From the cell containing the given text, extract its center point as (x, y) coordinate. 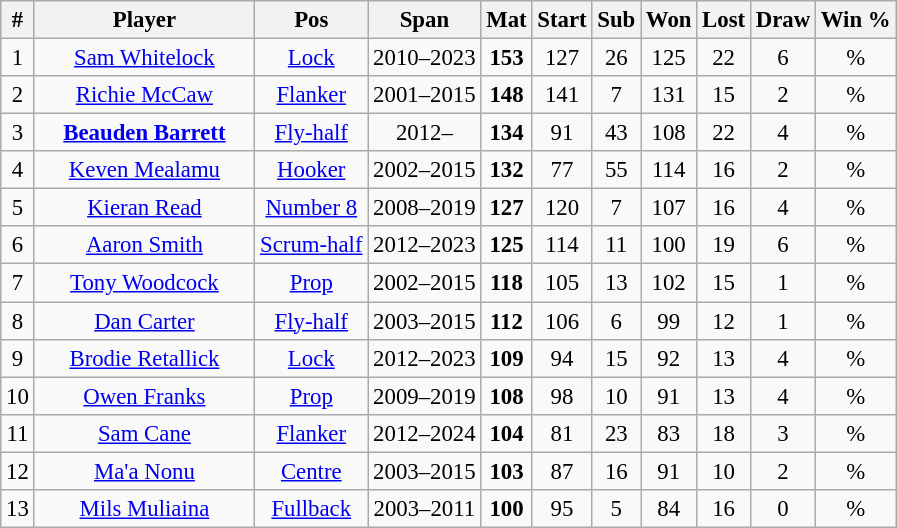
Fullback (312, 509)
Keven Mealamu (144, 170)
141 (562, 95)
0 (782, 509)
102 (669, 283)
95 (562, 509)
153 (506, 58)
# (18, 20)
2012– (424, 133)
132 (506, 170)
18 (724, 433)
Sub (616, 20)
Hooker (312, 170)
Win % (855, 20)
98 (562, 396)
Sam Whitelock (144, 58)
148 (506, 95)
Draw (782, 20)
Tony Woodcock (144, 283)
Span (424, 20)
84 (669, 509)
2009–2019 (424, 396)
120 (562, 208)
43 (616, 133)
109 (506, 358)
Beauden Barrett (144, 133)
94 (562, 358)
Won (669, 20)
77 (562, 170)
Player (144, 20)
107 (669, 208)
Centre (312, 471)
87 (562, 471)
112 (506, 321)
104 (506, 433)
92 (669, 358)
Sam Cane (144, 433)
Kieran Read (144, 208)
2003–2011 (424, 509)
2001–2015 (424, 95)
55 (616, 170)
Lost (724, 20)
2012–2024 (424, 433)
Dan Carter (144, 321)
105 (562, 283)
Number 8 (312, 208)
Ma'a Nonu (144, 471)
Owen Franks (144, 396)
118 (506, 283)
Mils Muliaina (144, 509)
83 (669, 433)
134 (506, 133)
131 (669, 95)
19 (724, 245)
Richie McCaw (144, 95)
2010–2023 (424, 58)
99 (669, 321)
103 (506, 471)
Aaron Smith (144, 245)
Pos (312, 20)
Start (562, 20)
8 (18, 321)
81 (562, 433)
23 (616, 433)
26 (616, 58)
Brodie Retallick (144, 358)
106 (562, 321)
2008–2019 (424, 208)
9 (18, 358)
Scrum-half (312, 245)
Mat (506, 20)
